Scan for the cell matching the given text and deliver its [X, Y] coordinate at center. 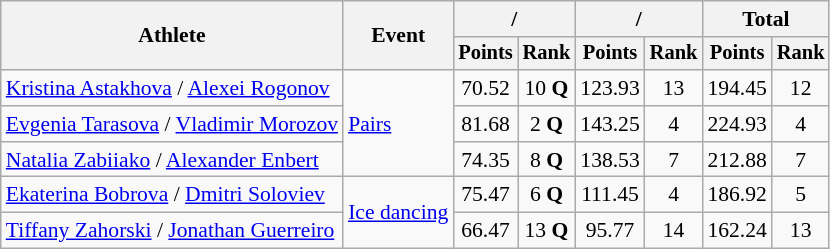
Ice dancing [398, 212]
Ekaterina Bobrova / Dmitri Soloviev [172, 195]
162.24 [736, 231]
Athlete [172, 36]
186.92 [736, 195]
81.68 [485, 124]
Pairs [398, 124]
Kristina Astakhova / Alexei Rogonov [172, 88]
Evgenia Tarasova / Vladimir Morozov [172, 124]
75.47 [485, 195]
6 Q [547, 195]
5 [801, 195]
12 [801, 88]
224.93 [736, 124]
Total [766, 19]
212.88 [736, 160]
111.45 [610, 195]
Natalia Zabiiako / Alexander Enbert [172, 160]
194.45 [736, 88]
74.35 [485, 160]
143.25 [610, 124]
95.77 [610, 231]
2 Q [547, 124]
66.47 [485, 231]
13 Q [547, 231]
14 [674, 231]
8 Q [547, 160]
123.93 [610, 88]
10 Q [547, 88]
70.52 [485, 88]
Tiffany Zahorski / Jonathan Guerreiro [172, 231]
138.53 [610, 160]
Event [398, 36]
